Search for the cell housing the specified text and yield its [X, Y] center coordinate. 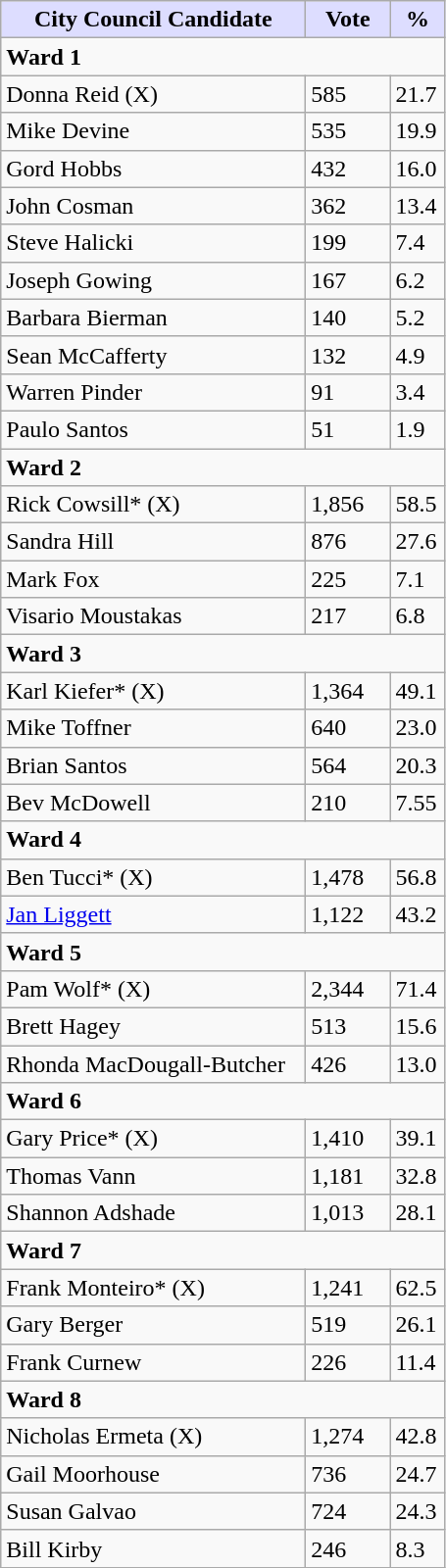
Gary Berger [153, 1325]
Frank Monteiro* (X) [153, 1288]
Sandra Hill [153, 542]
Rhonda MacDougall-Butcher [153, 1063]
519 [348, 1325]
226 [348, 1362]
246 [348, 1548]
Ward 7 [223, 1250]
1,241 [348, 1288]
Ward 1 [223, 57]
Gord Hobbs [153, 169]
24.3 [418, 1511]
% [418, 20]
Vote [348, 20]
2,344 [348, 989]
15.6 [418, 1026]
210 [348, 803]
426 [348, 1063]
Paulo Santos [153, 429]
736 [348, 1474]
23.0 [418, 728]
564 [348, 765]
724 [348, 1511]
1,122 [348, 914]
Ward 2 [223, 467]
71.4 [418, 989]
1,181 [348, 1176]
7.1 [418, 579]
91 [348, 392]
Mark Fox [153, 579]
Frank Curnew [153, 1362]
Ben Tucci* (X) [153, 877]
13.4 [418, 206]
Ward 3 [223, 654]
Warren Pinder [153, 392]
362 [348, 206]
51 [348, 429]
132 [348, 355]
1,364 [348, 691]
Nicholas Ermeta (X) [153, 1437]
20.3 [418, 765]
21.7 [418, 94]
167 [348, 280]
Ward 6 [223, 1102]
32.8 [418, 1176]
1,410 [348, 1139]
4.9 [418, 355]
585 [348, 94]
7.4 [418, 243]
513 [348, 1026]
Susan Galvao [153, 1511]
1,013 [348, 1213]
217 [348, 616]
43.2 [418, 914]
199 [348, 243]
Ward 5 [223, 952]
7.55 [418, 803]
11.4 [418, 1362]
Ward 8 [223, 1399]
6.2 [418, 280]
28.1 [418, 1213]
27.6 [418, 542]
432 [348, 169]
5.2 [418, 318]
225 [348, 579]
Bev McDowell [153, 803]
1,478 [348, 877]
42.8 [418, 1437]
Jan Liggett [153, 914]
Pam Wolf* (X) [153, 989]
Bill Kirby [153, 1548]
26.1 [418, 1325]
1.9 [418, 429]
Gary Price* (X) [153, 1139]
Rick Cowsill* (X) [153, 505]
1,856 [348, 505]
876 [348, 542]
City Council Candidate [153, 20]
Steve Halicki [153, 243]
640 [348, 728]
Thomas Vann [153, 1176]
Shannon Adshade [153, 1213]
6.8 [418, 616]
Gail Moorhouse [153, 1474]
49.1 [418, 691]
1,274 [348, 1437]
19.9 [418, 131]
39.1 [418, 1139]
13.0 [418, 1063]
24.7 [418, 1474]
John Cosman [153, 206]
535 [348, 131]
Brett Hagey [153, 1026]
8.3 [418, 1548]
62.5 [418, 1288]
56.8 [418, 877]
Donna Reid (X) [153, 94]
Mike Toffner [153, 728]
16.0 [418, 169]
Sean McCafferty [153, 355]
Karl Kiefer* (X) [153, 691]
Visario Moustakas [153, 616]
3.4 [418, 392]
Joseph Gowing [153, 280]
Brian Santos [153, 765]
140 [348, 318]
Ward 4 [223, 840]
Barbara Bierman [153, 318]
58.5 [418, 505]
Mike Devine [153, 131]
